Determine the (X, Y) coordinate at the center of the cell enclosing the given text.  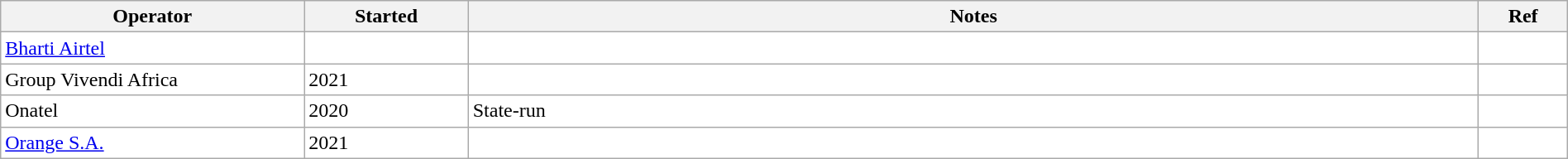
Orange S.A. (152, 142)
State-run (973, 111)
Ref (1523, 17)
Notes (973, 17)
Operator (152, 17)
Started (386, 17)
Group Vivendi Africa (152, 79)
2020 (386, 111)
Bharti Airtel (152, 48)
Onatel (152, 111)
